Search for the cell housing the specified text and yield its [X, Y] center coordinate. 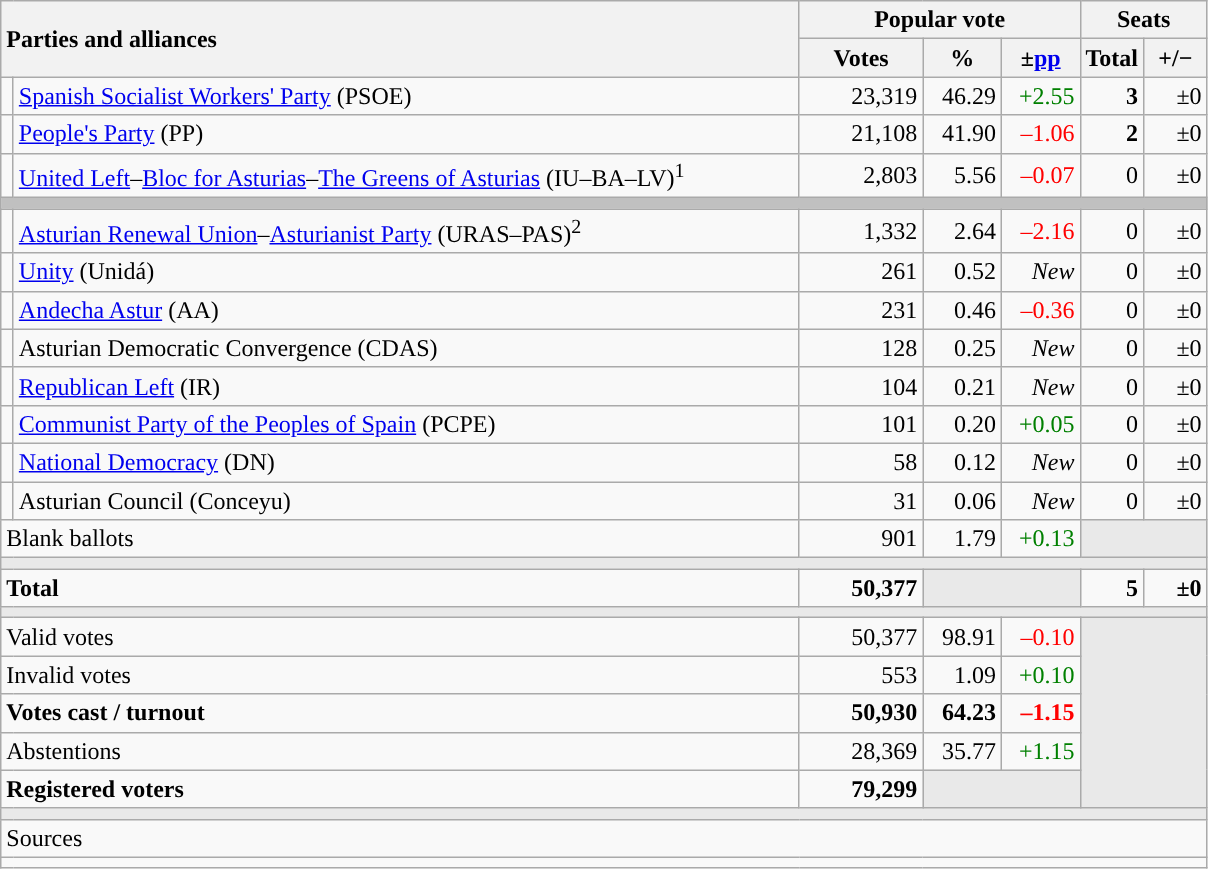
–0.36 [1040, 310]
–0.07 [1040, 176]
–0.10 [1040, 637]
Andecha Astur (AA) [406, 310]
0.52 [962, 272]
–1.15 [1040, 713]
+0.13 [1040, 539]
261 [861, 272]
1.79 [962, 539]
–2.16 [1040, 232]
79,299 [861, 789]
2,803 [861, 176]
3 [1112, 96]
+0.05 [1040, 424]
23,319 [861, 96]
Asturian Renewal Union–Asturianist Party (URAS–PAS)2 [406, 232]
Votes [861, 58]
National Democracy (DN) [406, 462]
50,930 [861, 713]
% [962, 58]
+2.55 [1040, 96]
128 [861, 348]
Votes cast / turnout [400, 713]
–1.06 [1040, 134]
Asturian Council (Conceyu) [406, 501]
2 [1112, 134]
35.77 [962, 751]
+0.10 [1040, 675]
+1.15 [1040, 751]
Blank ballots [400, 539]
901 [861, 539]
Communist Party of the Peoples of Spain (PCPE) [406, 424]
Invalid votes [400, 675]
98.91 [962, 637]
Parties and alliances [400, 39]
101 [861, 424]
31 [861, 501]
Republican Left (IR) [406, 386]
5 [1112, 588]
Seats [1144, 20]
±pp [1040, 58]
41.90 [962, 134]
64.23 [962, 713]
0.12 [962, 462]
Sources [604, 838]
2.64 [962, 232]
28,369 [861, 751]
0.20 [962, 424]
+/− [1176, 58]
Abstentions [400, 751]
Spanish Socialist Workers' Party (PSOE) [406, 96]
0.25 [962, 348]
1,332 [861, 232]
People's Party (PP) [406, 134]
Asturian Democratic Convergence (CDAS) [406, 348]
0.46 [962, 310]
231 [861, 310]
1.09 [962, 675]
Registered voters [400, 789]
21,108 [861, 134]
0.06 [962, 501]
46.29 [962, 96]
0.21 [962, 386]
58 [861, 462]
5.56 [962, 176]
Popular vote [940, 20]
553 [861, 675]
United Left–Bloc for Asturias–The Greens of Asturias (IU–BA–LV)1 [406, 176]
104 [861, 386]
Valid votes [400, 637]
Unity (Unidá) [406, 272]
